From the cell containing the given text, extract its center point as (X, Y) coordinate. 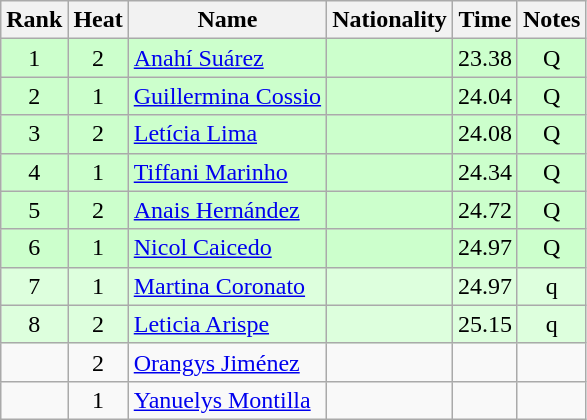
Yanuelys Montilla (227, 400)
8 (34, 324)
Leticia Arispe (227, 324)
Notes (551, 20)
24.34 (484, 172)
Anais Hernández (227, 210)
6 (34, 248)
Guillermina Cossio (227, 96)
Rank (34, 20)
24.72 (484, 210)
Time (484, 20)
5 (34, 210)
Heat (98, 20)
Nationality (390, 20)
24.08 (484, 134)
Tiffani Marinho (227, 172)
4 (34, 172)
23.38 (484, 58)
Martina Coronato (227, 286)
Anahí Suárez (227, 58)
Nicol Caicedo (227, 248)
Name (227, 20)
7 (34, 286)
24.04 (484, 96)
Letícia Lima (227, 134)
25.15 (484, 324)
3 (34, 134)
Orangys Jiménez (227, 362)
